Search for the cell housing the specified text and yield its (x, y) center coordinate. 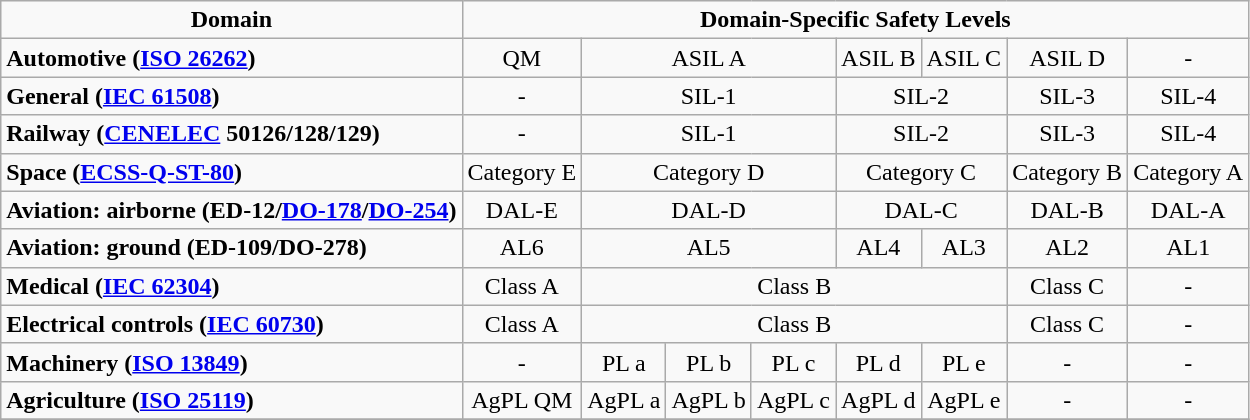
PL e (964, 362)
DAL-A (1188, 210)
QM (522, 58)
Medical (IEC 62304) (232, 286)
AL3 (964, 248)
Domain-Specific Safety Levels (856, 20)
AgPL c (793, 400)
General (IEC 61508) (232, 96)
Agriculture (ISO 25119) (232, 400)
DAL-E (522, 210)
AL2 (1068, 248)
Category C (922, 172)
AgPL d (879, 400)
DAL-C (922, 210)
Automotive (ISO 26262) (232, 58)
Category E (522, 172)
AgPL e (964, 400)
AgPL a (624, 400)
ASIL B (879, 58)
DAL-B (1068, 210)
Category A (1188, 172)
PL d (879, 362)
Domain (232, 20)
Category D (709, 172)
Machinery (ISO 13849) (232, 362)
AL4 (879, 248)
PL a (624, 362)
ASIL C (964, 58)
AL1 (1188, 248)
AL5 (709, 248)
Aviation: airborne (ED-12/DO-178/DO-254) (232, 210)
Railway (CENELEC 50126/128/129) (232, 134)
ASIL A (709, 58)
AgPL QM (522, 400)
Aviation: ground (ED-109/DO-278) (232, 248)
PL c (793, 362)
PL b (709, 362)
DAL-D (709, 210)
ASIL D (1068, 58)
AL6 (522, 248)
AgPL b (709, 400)
Category B (1068, 172)
Electrical controls (IEC 60730) (232, 324)
Space (ECSS-Q-ST-80) (232, 172)
